From the cell containing the given text, extract its center point as [X, Y] coordinate. 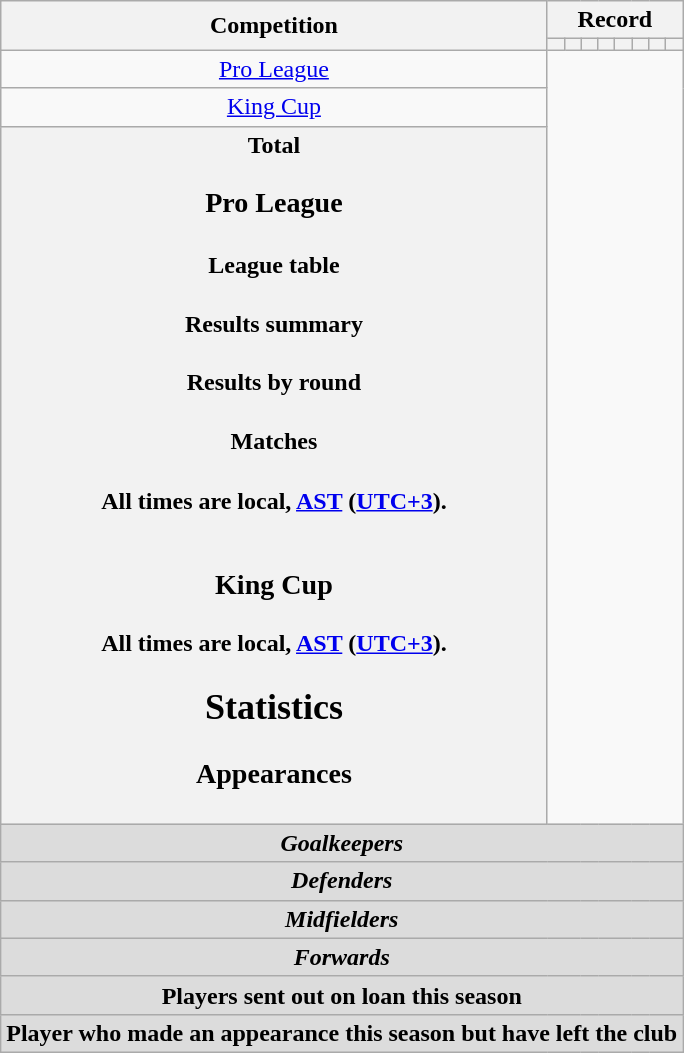
King Cup [274, 107]
Pro League [274, 69]
Record [615, 20]
Defenders [342, 881]
Midfielders [342, 919]
Forwards [342, 957]
Competition [274, 26]
Goalkeepers [342, 843]
Player who made an appearance this season but have left the club [342, 1033]
Players sent out on loan this season [342, 995]
